Find where the given text appears and provide that cell's center as [x, y] coordinate. 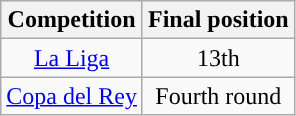
Fourth round [218, 96]
13th [218, 58]
Final position [218, 20]
La Liga [72, 58]
Competition [72, 20]
Copa del Rey [72, 96]
